Pinpoint the cell where the given text exists, returning its (x, y) midpoint coordinate. 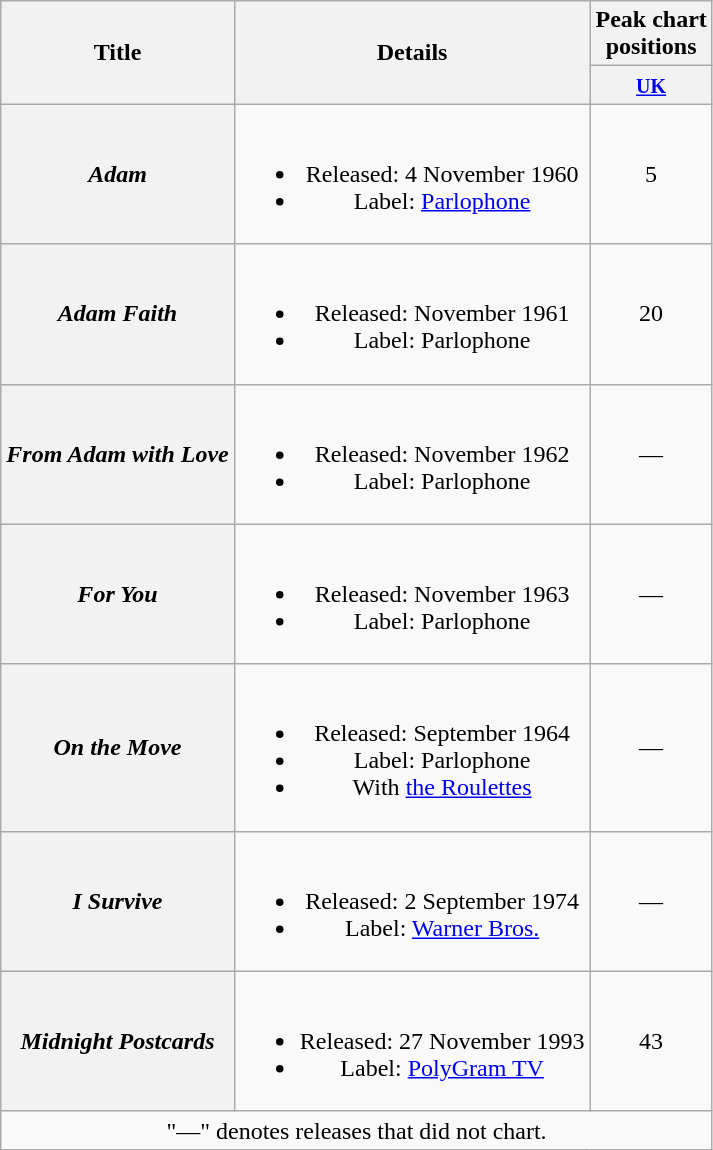
UK (651, 85)
"—" denotes releases that did not chart. (357, 1130)
For You (118, 594)
Released: 27 November 1993Label: PolyGram TV (412, 1041)
Released: November 1962Label: Parlophone (412, 454)
I Survive (118, 901)
Midnight Postcards (118, 1041)
43 (651, 1041)
Details (412, 52)
Released: November 1961Label: Parlophone (412, 314)
Released: 4 November 1960Label: Parlophone (412, 174)
Released: November 1963Label: Parlophone (412, 594)
On the Move (118, 748)
Title (118, 52)
Peak chartpositions (651, 34)
Adam Faith (118, 314)
Released: September 1964Label: ParlophoneWith the Roulettes (412, 748)
Adam (118, 174)
From Adam with Love (118, 454)
20 (651, 314)
Released: 2 September 1974Label: Warner Bros. (412, 901)
5 (651, 174)
